For the text-containing cell, return its midpoint in [X, Y] coordinate format. 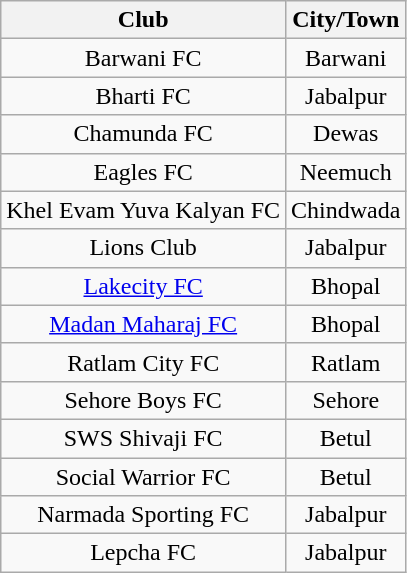
SWS Shivaji FC [144, 438]
Khel Evam Yuva Kalyan FC [144, 210]
Social Warrior FC [144, 477]
Chindwada [346, 210]
Club [144, 20]
Lakecity FC [144, 286]
Barwani FC [144, 58]
Bharti FC [144, 96]
Sehore [346, 400]
Dewas [346, 134]
Sehore Boys FC [144, 400]
Eagles FC [144, 172]
Ratlam City FC [144, 362]
Chamunda FC [144, 134]
Barwani [346, 58]
Neemuch [346, 172]
City/Town [346, 20]
Lions Club [144, 248]
Lepcha FC [144, 553]
Madan Maharaj FC [144, 324]
Ratlam [346, 362]
Narmada Sporting FC [144, 515]
